Return [X, Y] of the center of cell containing provided text 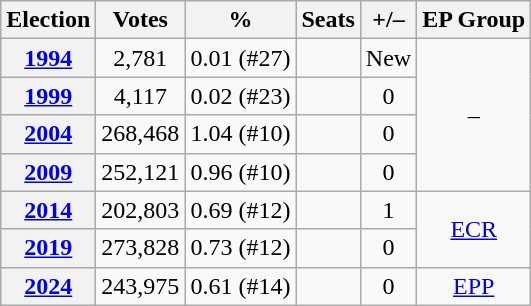
268,468 [140, 134]
2019 [48, 248]
EPP [474, 286]
Seats [328, 20]
0.73 (#12) [240, 248]
2024 [48, 286]
243,975 [140, 286]
1994 [48, 58]
Votes [140, 20]
0.96 (#10) [240, 172]
2,781 [140, 58]
0.02 (#23) [240, 96]
1.04 (#10) [240, 134]
2009 [48, 172]
ECR [474, 229]
0.01 (#27) [240, 58]
202,803 [140, 210]
273,828 [140, 248]
EP Group [474, 20]
2014 [48, 210]
+/– [388, 20]
1999 [48, 96]
0.69 (#12) [240, 210]
252,121 [140, 172]
% [240, 20]
0.61 (#14) [240, 286]
2004 [48, 134]
New [388, 58]
1 [388, 210]
4,117 [140, 96]
Election [48, 20]
– [474, 115]
